Output the (x, y) coordinate of the center of the cell containing the given text.  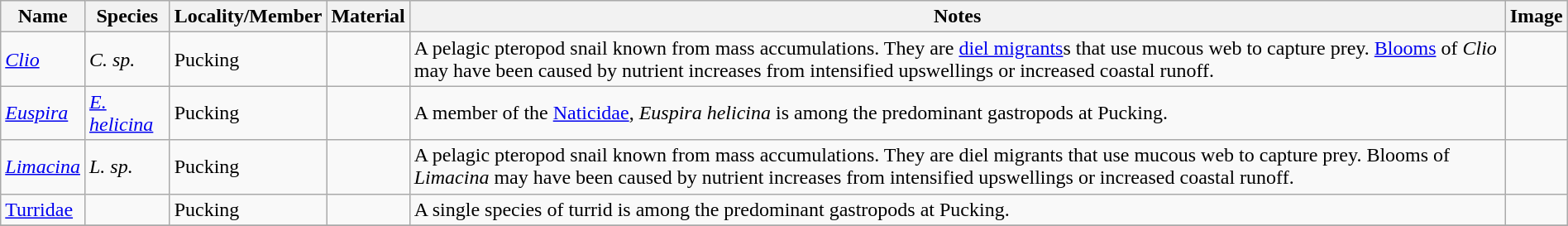
C. sp. (127, 60)
A member of the Naticidae, Euspira helicina is among the predominant gastropods at Pucking. (958, 113)
Material (368, 17)
Notes (958, 17)
Turridae (43, 209)
Locality/Member (248, 17)
A single species of turrid is among the predominant gastropods at Pucking. (958, 209)
Limacina (43, 167)
L. sp. (127, 167)
Clio (43, 60)
Image (1537, 17)
Species (127, 17)
E. helicina (127, 113)
Name (43, 17)
Euspira (43, 113)
